Output the (X, Y) coordinate of the center of the cell containing the given text.  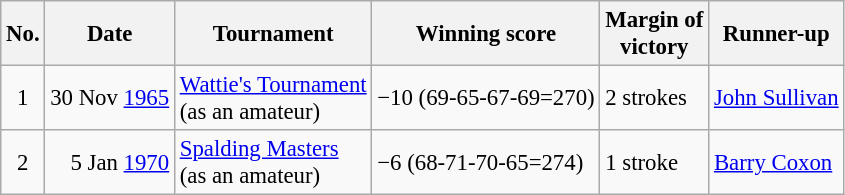
−6 (68-71-70-65=274) (486, 162)
No. (23, 34)
Tournament (272, 34)
Margin ofvictory (654, 34)
John Sullivan (776, 98)
Runner-up (776, 34)
Barry Coxon (776, 162)
Spalding Masters(as an amateur) (272, 162)
1 (23, 98)
1 stroke (654, 162)
2 strokes (654, 98)
2 (23, 162)
5 Jan 1970 (110, 162)
−10 (69-65-67-69=270) (486, 98)
30 Nov 1965 (110, 98)
Winning score (486, 34)
Date (110, 34)
Wattie's Tournament(as an amateur) (272, 98)
